For the text-containing cell, return its midpoint in (x, y) coordinate format. 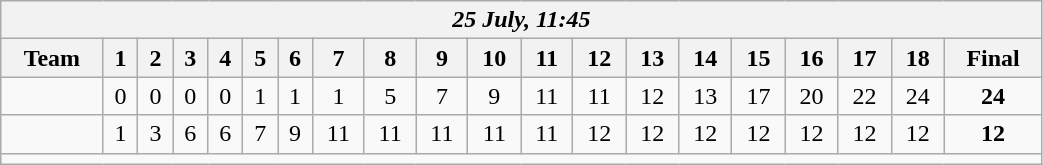
20 (812, 96)
Team (52, 58)
25 July, 11:45 (522, 20)
8 (390, 58)
16 (812, 58)
18 (918, 58)
2 (156, 58)
10 (494, 58)
15 (758, 58)
4 (226, 58)
Final (993, 58)
22 (864, 96)
14 (706, 58)
